Output the (X, Y) coordinate of the center of the cell containing the given text.  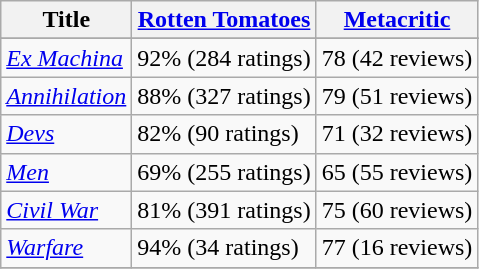
Metacritic (397, 20)
Ex Machina (66, 58)
81% (391 ratings) (224, 210)
92% (284 ratings) (224, 58)
75 (60 reviews) (397, 210)
78 (42 reviews) (397, 58)
94% (34 ratings) (224, 248)
Devs (66, 134)
79 (51 reviews) (397, 96)
Civil War (66, 210)
69% (255 ratings) (224, 172)
82% (90 ratings) (224, 134)
88% (327 ratings) (224, 96)
Rotten Tomatoes (224, 20)
Annihilation (66, 96)
Men (66, 172)
Warfare (66, 248)
Title (66, 20)
71 (32 reviews) (397, 134)
77 (16 reviews) (397, 248)
65 (55 reviews) (397, 172)
